Output the [x, y] coordinate of the center of the cell containing the given text.  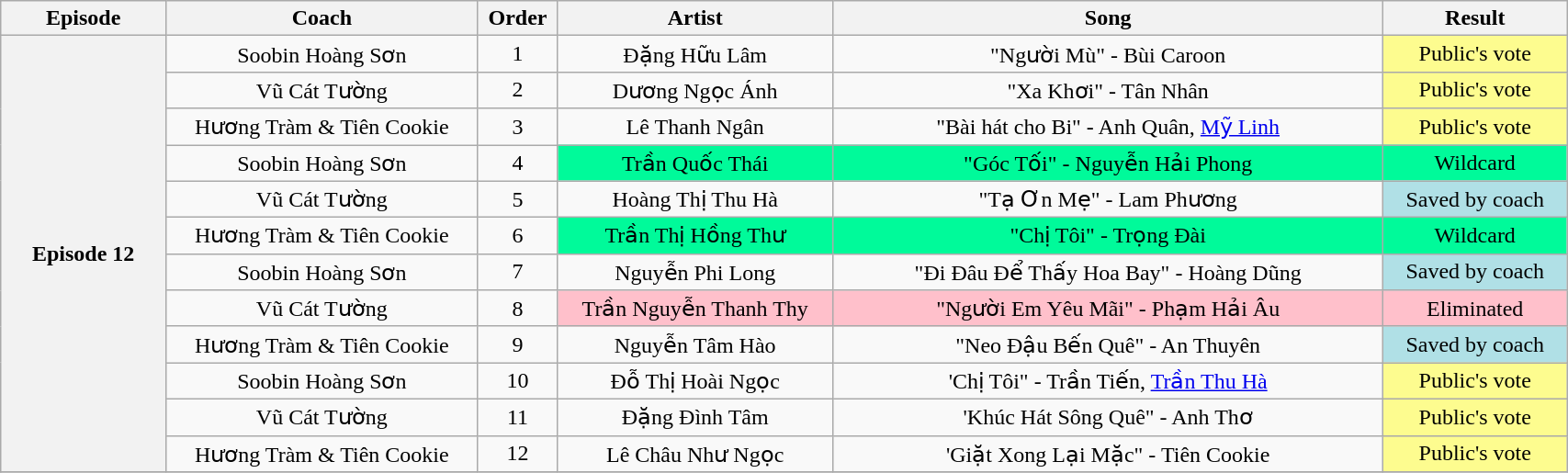
Dương Ngọc Ánh [695, 90]
12 [518, 454]
1 [518, 54]
"Neo Đậu Bến Quê" - An Thuyên [1108, 344]
5 [518, 199]
Eliminated [1475, 309]
4 [518, 163]
"Đi Đâu Để Thấy Hoa Bay" - Hoàng Dũng [1108, 272]
3 [518, 127]
9 [518, 344]
Result [1475, 18]
Coach [322, 18]
Trần Quốc Thái [695, 163]
8 [518, 309]
'Chị Tôi" - Trần Tiến, Trần Thu Hà [1108, 381]
Artist [695, 18]
Lê Thanh Ngân [695, 127]
7 [518, 272]
"Tạ Ơn Mẹ" - Lam Phương [1108, 199]
"Góc Tối" - Nguyễn Hải Phong [1108, 163]
Đặng Hữu Lâm [695, 54]
6 [518, 236]
2 [518, 90]
Lê Châu Như Ngọc [695, 454]
"Bài hát cho Bi" - Anh Quân, Mỹ Linh [1108, 127]
Hoàng Thị Thu Hà [695, 199]
'Giặt Xong Lại Mặc" - Tiên Cookie [1108, 454]
"Chị Tôi" - Trọng Đài [1108, 236]
Episode [84, 18]
Trần Nguyễn Thanh Thy [695, 309]
"Xa Khơi" - Tân Nhân [1108, 90]
"Người Mù" - Bùi Caroon [1108, 54]
'Khúc Hát Sông Quê" - Anh Thơ [1108, 417]
10 [518, 381]
"Người Em Yêu Mãi" - Phạm Hải Âu [1108, 309]
Đặng Đình Tâm [695, 417]
Nguyễn Phi Long [695, 272]
Episode 12 [84, 253]
Nguyễn Tâm Hào [695, 344]
Trần Thị Hồng Thư [695, 236]
11 [518, 417]
Song [1108, 18]
Order [518, 18]
Đỗ Thị Hoài Ngọc [695, 381]
